Detect which cell encompasses the target text, then output its [x, y] center coordinate. 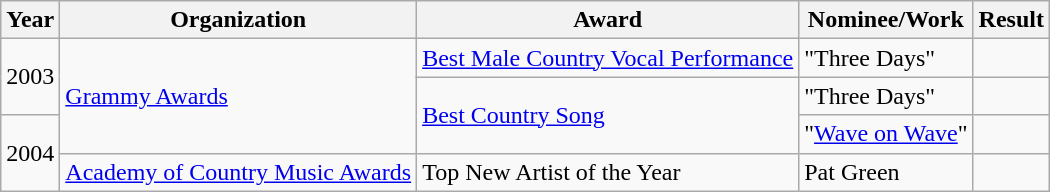
Pat Green [886, 172]
Organization [238, 20]
Top New Artist of the Year [608, 172]
2003 [30, 77]
Result [1011, 20]
"Wave on Wave" [886, 134]
Best Country Song [608, 115]
Academy of Country Music Awards [238, 172]
Award [608, 20]
Year [30, 20]
Best Male Country Vocal Performance [608, 58]
2004 [30, 153]
Nominee/Work [886, 20]
Grammy Awards [238, 96]
